Find where the given text appears and provide that cell's center as (X, Y) coordinate. 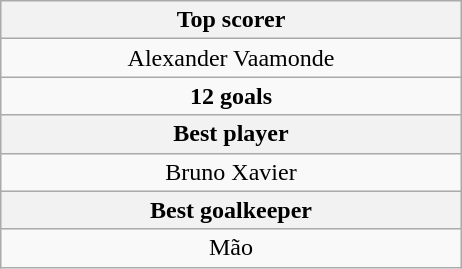
Best goalkeeper (230, 210)
Bruno Xavier (230, 172)
Best player (230, 134)
12 goals (230, 96)
Top scorer (230, 20)
Mão (230, 248)
Alexander Vaamonde (230, 58)
